Return (x, y) of the center of cell containing provided text 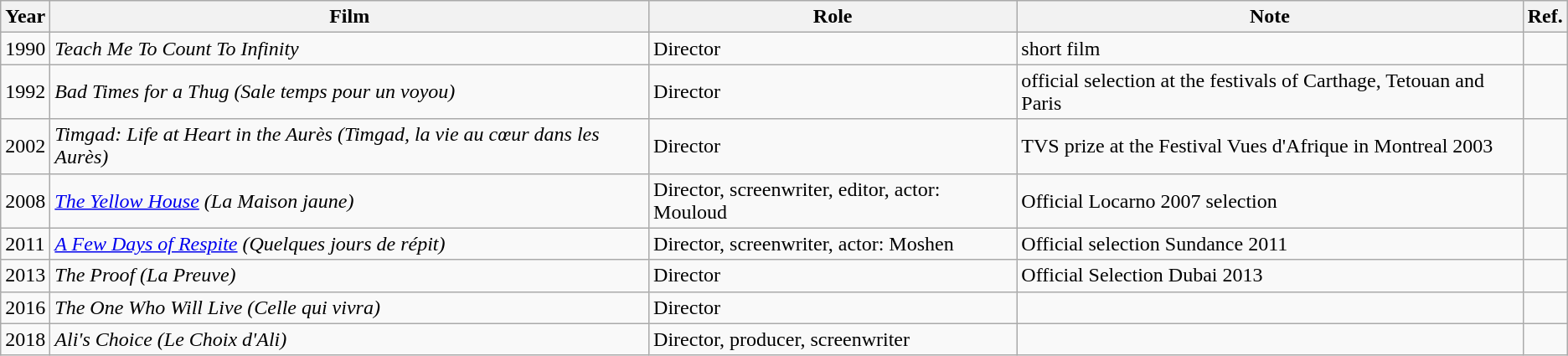
Director, screenwriter, editor, actor: Mouloud (833, 201)
Bad Times for a Thug (Sale temps pour un voyou) (350, 92)
Year (25, 17)
Official Locarno 2007 selection (1270, 201)
TVS prize at the Festival Vues d'Afrique in Montreal 2003 (1270, 146)
1992 (25, 92)
official selection at the festivals of Carthage, Tetouan and Paris (1270, 92)
Director, producer, screenwriter (833, 339)
A Few Days of Respite (Quelques jours de répit) (350, 244)
Official Selection Dubai 2013 (1270, 276)
2018 (25, 339)
2002 (25, 146)
Ali's Choice (Le Choix d'Ali) (350, 339)
2013 (25, 276)
2016 (25, 307)
Director, screenwriter, actor: Moshen (833, 244)
Official selection Sundance 2011 (1270, 244)
Film (350, 17)
2008 (25, 201)
The One Who Will Live (Celle qui vivra) (350, 307)
Role (833, 17)
1990 (25, 49)
Teach Me To Count To Infinity (350, 49)
Note (1270, 17)
Ref. (1545, 17)
The Proof (La Preuve) (350, 276)
The Yellow House (La Maison jaune) (350, 201)
short film (1270, 49)
2011 (25, 244)
Timgad: Life at Heart in the Aurès (Timgad, la vie au cœur dans les Aurès) (350, 146)
